Pinpoint the cell where the given text exists, returning its [X, Y] midpoint coordinate. 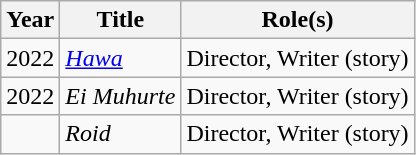
Role(s) [298, 20]
Roid [120, 134]
Ei Muhurte [120, 96]
Hawa [120, 58]
Title [120, 20]
Year [30, 20]
